Find where the given text appears and provide that cell's center as [X, Y] coordinate. 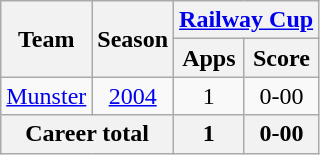
Team [46, 39]
Apps [210, 58]
Career total [88, 134]
Munster [46, 96]
Score [281, 58]
2004 [133, 96]
Railway Cup [246, 20]
Season [133, 39]
